Capture the cell that displays the provided text and extract its (x, y) central coordinate. 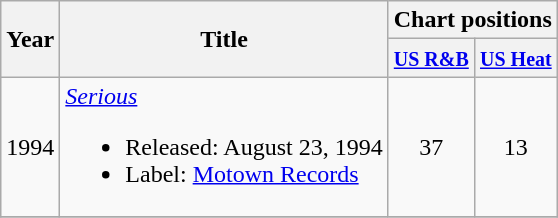
Title (224, 39)
US Heat (516, 58)
37 (431, 147)
1994 (30, 147)
SeriousReleased: August 23, 1994Label: Motown Records (224, 147)
US R&B (431, 58)
Year (30, 39)
Chart positions (472, 20)
13 (516, 147)
